Identify which cell holds the provided text, then report its [x, y] central coordinate. 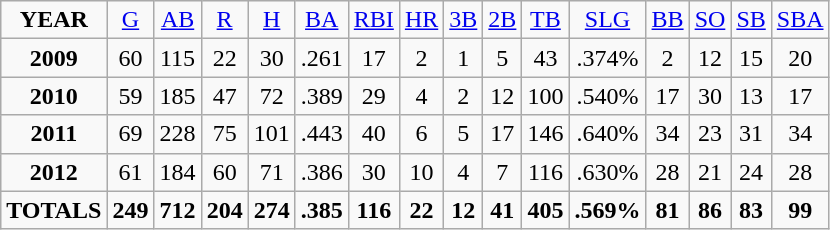
.261 [322, 58]
29 [374, 96]
100 [546, 96]
83 [751, 210]
249 [130, 210]
.389 [322, 96]
99 [800, 210]
G [130, 20]
81 [668, 210]
3B [464, 20]
.443 [322, 134]
274 [272, 210]
146 [546, 134]
AB [178, 20]
21 [710, 172]
712 [178, 210]
BA [322, 20]
.540% [608, 96]
TOTALS [54, 210]
2010 [54, 96]
405 [546, 210]
59 [130, 96]
69 [130, 134]
41 [502, 210]
75 [224, 134]
61 [130, 172]
HR [421, 20]
SB [751, 20]
15 [751, 58]
6 [421, 134]
BB [668, 20]
.374% [608, 58]
24 [751, 172]
.386 [322, 172]
184 [178, 172]
2012 [54, 172]
2011 [54, 134]
2B [502, 20]
31 [751, 134]
23 [710, 134]
.640% [608, 134]
71 [272, 172]
72 [272, 96]
TB [546, 20]
7 [502, 172]
185 [178, 96]
43 [546, 58]
228 [178, 134]
.385 [322, 210]
YEAR [54, 20]
.630% [608, 172]
10 [421, 172]
SLG [608, 20]
13 [751, 96]
101 [272, 134]
47 [224, 96]
1 [464, 58]
SO [710, 20]
86 [710, 210]
20 [800, 58]
204 [224, 210]
2009 [54, 58]
RBI [374, 20]
115 [178, 58]
H [272, 20]
.569% [608, 210]
R [224, 20]
SBA [800, 20]
40 [374, 134]
